Output the [X, Y] coordinate of the center of the cell containing the given text.  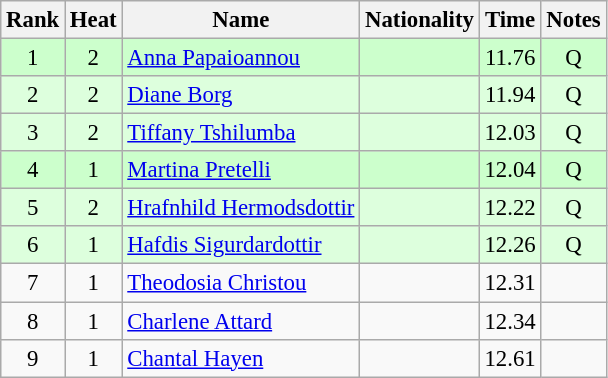
12.34 [510, 321]
6 [33, 245]
Time [510, 20]
Heat [94, 20]
Tiffany Tshilumba [241, 133]
Anna Papaioannou [241, 58]
8 [33, 321]
Hafdis Sigurdardottir [241, 245]
Name [241, 20]
Hrafnhild Hermodsdottir [241, 208]
7 [33, 283]
Rank [33, 20]
Theodosia Christou [241, 283]
12.31 [510, 283]
12.61 [510, 358]
5 [33, 208]
Chantal Hayen [241, 358]
4 [33, 170]
12.22 [510, 208]
12.04 [510, 170]
Charlene Attard [241, 321]
Diane Borg [241, 95]
Martina Pretelli [241, 170]
9 [33, 358]
Notes [574, 20]
3 [33, 133]
12.03 [510, 133]
Nationality [420, 20]
12.26 [510, 245]
11.94 [510, 95]
11.76 [510, 58]
